Locate the cell with the specified text and output its (x, y) center coordinate. 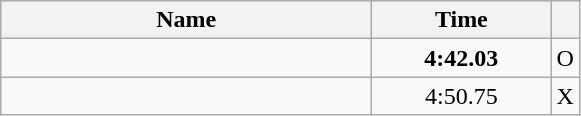
X (565, 96)
4:42.03 (462, 58)
4:50.75 (462, 96)
Time (462, 20)
Name (186, 20)
O (565, 58)
